From the cell containing the given text, extract its center point as (x, y) coordinate. 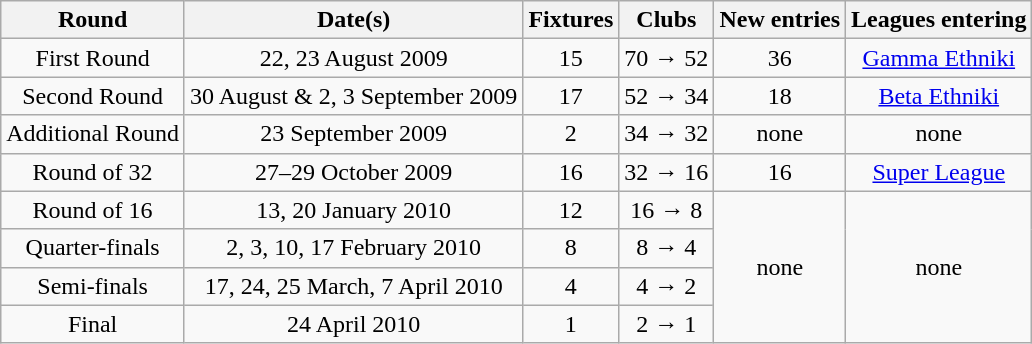
Semi-finals (93, 286)
2, 3, 10, 17 February 2010 (353, 248)
17, 24, 25 March, 7 April 2010 (353, 286)
Round of 32 (93, 172)
18 (780, 96)
Clubs (666, 20)
12 (571, 210)
Quarter-finals (93, 248)
Additional Round (93, 134)
30 August & 2, 3 September 2009 (353, 96)
22, 23 August 2009 (353, 58)
4 (571, 286)
15 (571, 58)
52 → 34 (666, 96)
Fixtures (571, 20)
4 → 2 (666, 286)
8 → 4 (666, 248)
Second Round (93, 96)
Leagues entering (939, 20)
New entries (780, 20)
2 (571, 134)
34 → 32 (666, 134)
70 → 52 (666, 58)
32 → 16 (666, 172)
Gamma Ethniki (939, 58)
1 (571, 324)
36 (780, 58)
23 September 2009 (353, 134)
17 (571, 96)
2 → 1 (666, 324)
Round of 16 (93, 210)
Super League (939, 172)
Round (93, 20)
Beta Ethniki (939, 96)
Date(s) (353, 20)
8 (571, 248)
13, 20 January 2010 (353, 210)
27–29 October 2009 (353, 172)
16 → 8 (666, 210)
24 April 2010 (353, 324)
First Round (93, 58)
Final (93, 324)
